Provide the [x, y] coordinate of the cell's center where the given text is located.  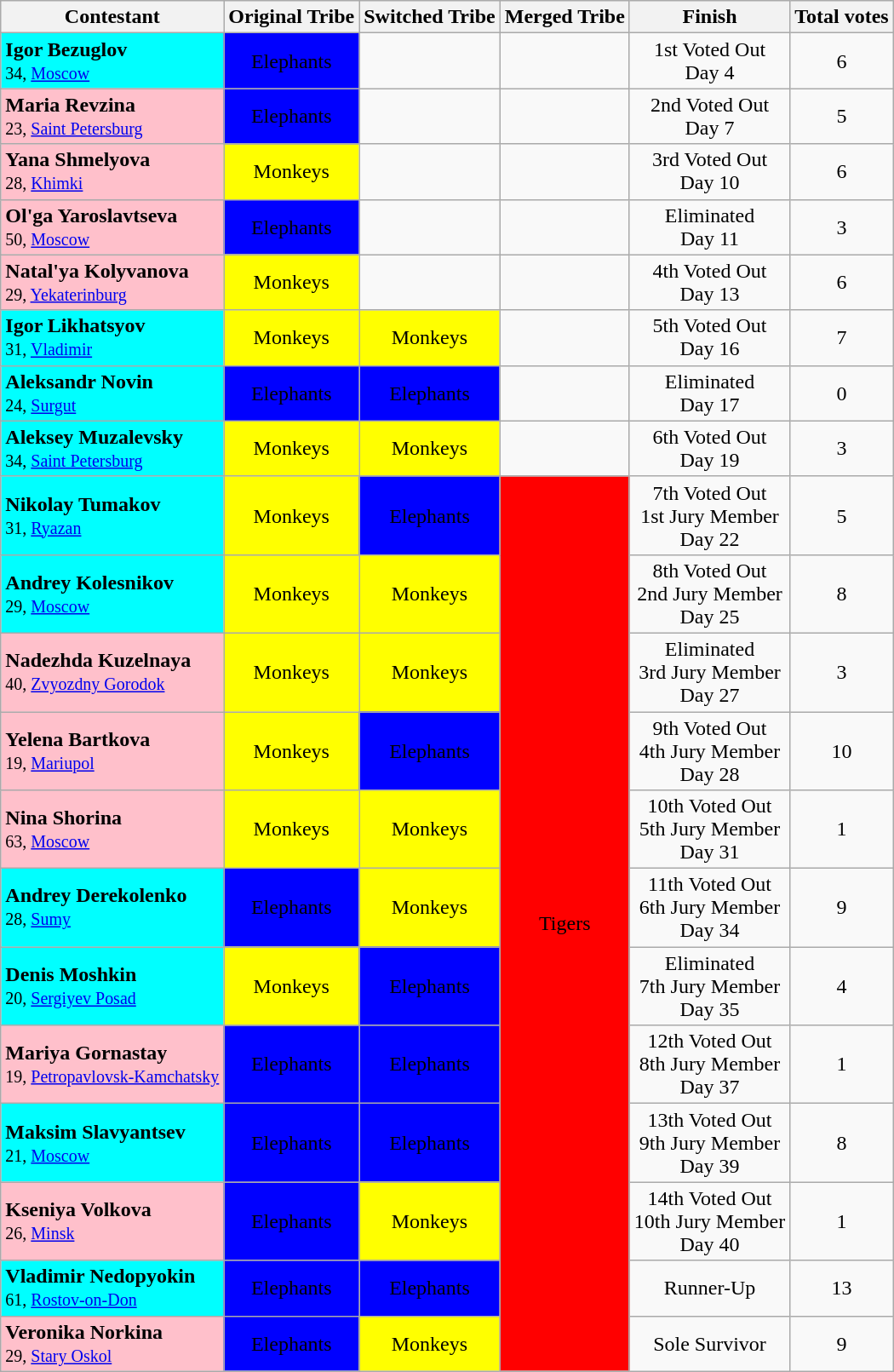
Nina Shorina63, Moscow [112, 830]
14th Voted Out10th Jury MemberDay 40 [709, 1221]
Ol'ga Yaroslavtseva50, Moscow [112, 227]
Merged Tribe [564, 17]
Finish [709, 17]
Contestant [112, 17]
Veronika Norkina29, Stary Oskol [112, 1344]
2nd Voted OutDay 7 [709, 116]
Andrey Derekolenko28, Sumy [112, 908]
0 [842, 393]
4 [842, 986]
Runner-Up [709, 1288]
Igor Bezuglov34, Moscow [112, 61]
Eliminated7th Jury MemberDay 35 [709, 986]
Original Tribe [291, 17]
Maksim Slavyantsev21, Moscow [112, 1143]
7th Voted Out1st Jury MemberDay 22 [709, 515]
4th Voted OutDay 13 [709, 283]
10th Voted Out5th Jury MemberDay 31 [709, 830]
Nadezhda Kuzelnaya40, Zvyozdny Gorodok [112, 672]
Vladimir Nedopyokin61, Rostov-on-Don [112, 1288]
Maria Revzina23, Saint Petersburg [112, 116]
Eliminated3rd Jury MemberDay 27 [709, 672]
13th Voted Out9th Jury MemberDay 39 [709, 1143]
Aleksandr Novin24, Surgut [112, 393]
Mariya Gornastay19, Petropavlovsk-Kamchatsky [112, 1065]
Switched Tribe [430, 17]
Igor Likhatsyov31, Vladimir [112, 337]
12th Voted Out8th Jury MemberDay 37 [709, 1065]
EliminatedDay 17 [709, 393]
Andrey Kolesnikov29, Moscow [112, 594]
Denis Moshkin20, Sergiyev Posad [112, 986]
EliminatedDay 11 [709, 227]
10 [842, 751]
Nikolay Tumakov31, Ryazan [112, 515]
Sole Survivor [709, 1344]
Yana Shmelyova28, Khimki [112, 172]
Aleksey Muzalevsky34, Saint Petersburg [112, 448]
Yelena Bartkova19, Mariupol [112, 751]
9th Voted Out4th Jury MemberDay 28 [709, 751]
Kseniya Volkova26, Minsk [112, 1221]
7 [842, 337]
3rd Voted OutDay 10 [709, 172]
8th Voted Out2nd Jury MemberDay 25 [709, 594]
6th Voted OutDay 19 [709, 448]
Tigers [564, 923]
13 [842, 1288]
Natal'ya Kolyvanova29, Yekaterinburg [112, 283]
Total votes [842, 17]
5th Voted OutDay 16 [709, 337]
1st Voted OutDay 4 [709, 61]
11th Voted Out6th Jury MemberDay 34 [709, 908]
